Output the [X, Y] coordinate of the center of the cell containing the given text.  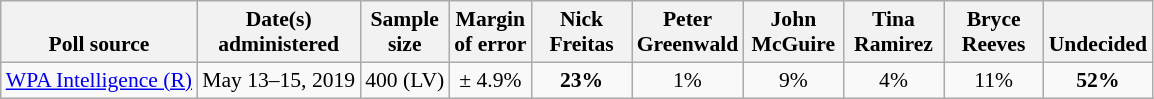
Samplesize [404, 32]
WPA Intelligence (R) [99, 80]
11% [994, 80]
9% [793, 80]
Date(s)administered [278, 32]
PeterGreenwald [688, 32]
1% [688, 80]
52% [1098, 80]
± 4.9% [490, 80]
NickFreitas [581, 32]
Undecided [1098, 32]
23% [581, 80]
TinaRamirez [893, 32]
JohnMcGuire [793, 32]
400 (LV) [404, 80]
May 13–15, 2019 [278, 80]
Marginof error [490, 32]
Poll source [99, 32]
BryceReeves [994, 32]
4% [893, 80]
